Pinpoint the cell where the given text exists, returning its [X, Y] midpoint coordinate. 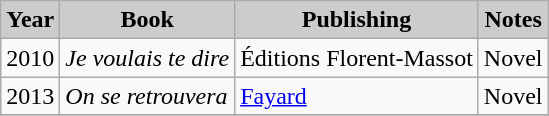
On se retrouvera [148, 96]
2013 [30, 96]
Year [30, 20]
2010 [30, 58]
Éditions Florent-Massot [357, 58]
Je voulais te dire [148, 58]
Notes [513, 20]
Publishing [357, 20]
Fayard [357, 96]
Book [148, 20]
